Return the (x, y) coordinate for the center point of the cell that contains the specified text.  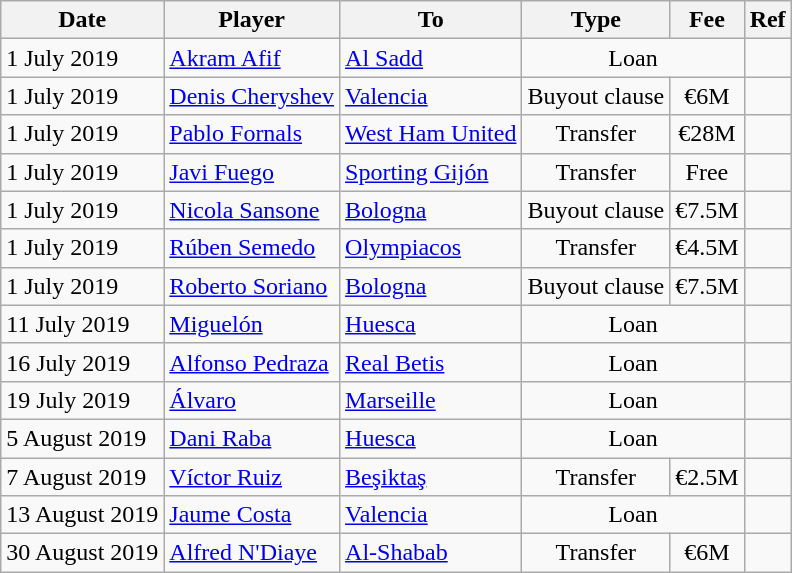
13 August 2019 (82, 515)
Akram Afif (252, 58)
Date (82, 20)
Beşiktaş (431, 477)
Jaume Costa (252, 515)
Alfred N'Diaye (252, 553)
Sporting Gijón (431, 172)
€2.5M (707, 477)
5 August 2019 (82, 438)
11 July 2019 (82, 324)
Rúben Semedo (252, 248)
Marseille (431, 400)
7 August 2019 (82, 477)
Nicola Sansone (252, 210)
West Ham United (431, 134)
Al-Shabab (431, 553)
To (431, 20)
Al Sadd (431, 58)
Alfonso Pedraza (252, 362)
€4.5M (707, 248)
Olympiacos (431, 248)
16 July 2019 (82, 362)
Álvaro (252, 400)
Type (596, 20)
Ref (768, 20)
19 July 2019 (82, 400)
€28M (707, 134)
Miguelón (252, 324)
Denis Cheryshev (252, 96)
Player (252, 20)
Víctor Ruiz (252, 477)
Real Betis (431, 362)
Free (707, 172)
Javi Fuego (252, 172)
30 August 2019 (82, 553)
Roberto Soriano (252, 286)
Dani Raba (252, 438)
Fee (707, 20)
Pablo Fornals (252, 134)
